Extract the [x, y] coordinate from the center of the cell holding the provided text.  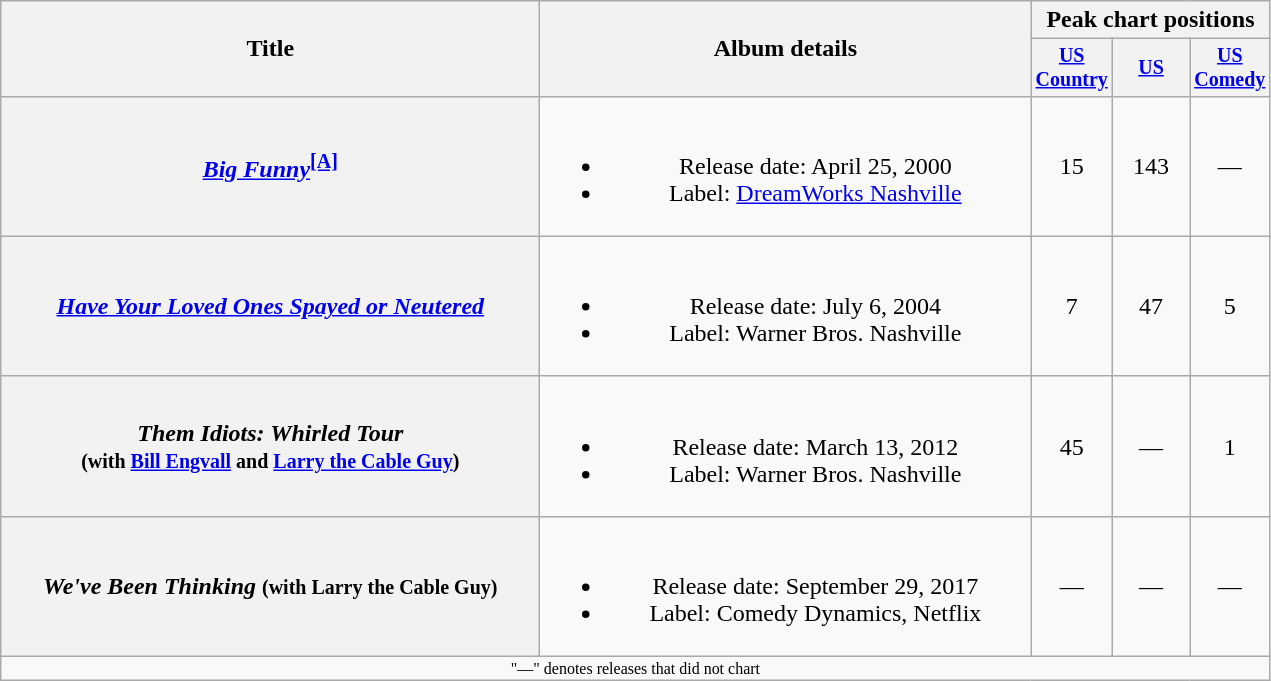
US [1152, 68]
143 [1152, 166]
7 [1072, 306]
US Country [1072, 68]
Big Funny[A] [270, 166]
47 [1152, 306]
45 [1072, 446]
Peak chart positions [1150, 20]
US Comedy [1230, 68]
We've Been Thinking (with Larry the Cable Guy) [270, 586]
Them Idiots: Whirled Tour(with Bill Engvall and Larry the Cable Guy) [270, 446]
Release date: September 29, 2017Label: Comedy Dynamics, Netflix [786, 586]
Album details [786, 49]
1 [1230, 446]
Release date: July 6, 2004Label: Warner Bros. Nashville [786, 306]
Release date: April 25, 2000Label: DreamWorks Nashville [786, 166]
5 [1230, 306]
15 [1072, 166]
"—" denotes releases that did not chart [636, 669]
Have Your Loved Ones Spayed or Neutered [270, 306]
Title [270, 49]
Release date: March 13, 2012Label: Warner Bros. Nashville [786, 446]
